Locate the cell with the specified text and output its [x, y] center coordinate. 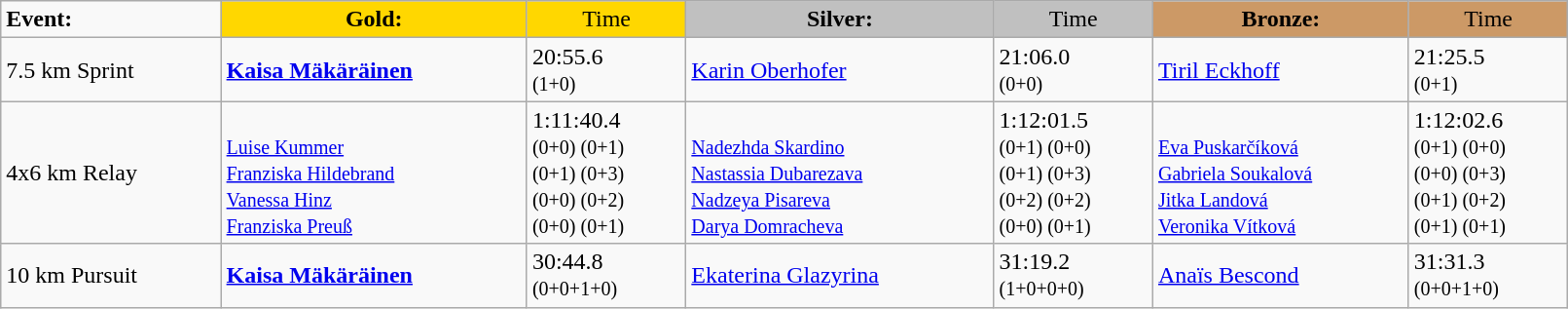
Event: [111, 19]
31:19.2(1+0+0+0) [1073, 275]
1:12:02.6(0+1) (0+0)(0+0) (0+3)(0+1) (0+2)(0+1) (0+1) [1488, 173]
7.5 km Sprint [111, 70]
Ekaterina Glazyrina [840, 275]
21:25.5(0+1) [1488, 70]
Anaïs Bescond [1281, 275]
Tiril Eckhoff [1281, 70]
20:55.6 (1+0) [605, 70]
Bronze: [1281, 19]
Eva PuskarčíkováGabriela SoukalováJitka LandováVeronika Vítková [1281, 173]
Silver: [840, 19]
21:06.0(0+0) [1073, 70]
10 km Pursuit [111, 275]
Luise KummerFranziska HildebrandVanessa HinzFranziska Preuß [374, 173]
1:11:40.4(0+0) (0+1)(0+1) (0+3)(0+0) (0+2)(0+0) (0+1) [605, 173]
30:44.8 (0+0+1+0) [605, 275]
31:31.3 (0+0+1+0) [1488, 275]
Karin Oberhofer [840, 70]
4x6 km Relay [111, 173]
Nadezhda SkardinoNastassia DubarezavaNadzeya PisarevaDarya Domracheva [840, 173]
Gold: [374, 19]
1:12:01.5(0+1) (0+0)(0+1) (0+3)(0+2) (0+2)(0+0) (0+1) [1073, 173]
